Return the [x, y] coordinate for the center point of the cell that contains the specified text.  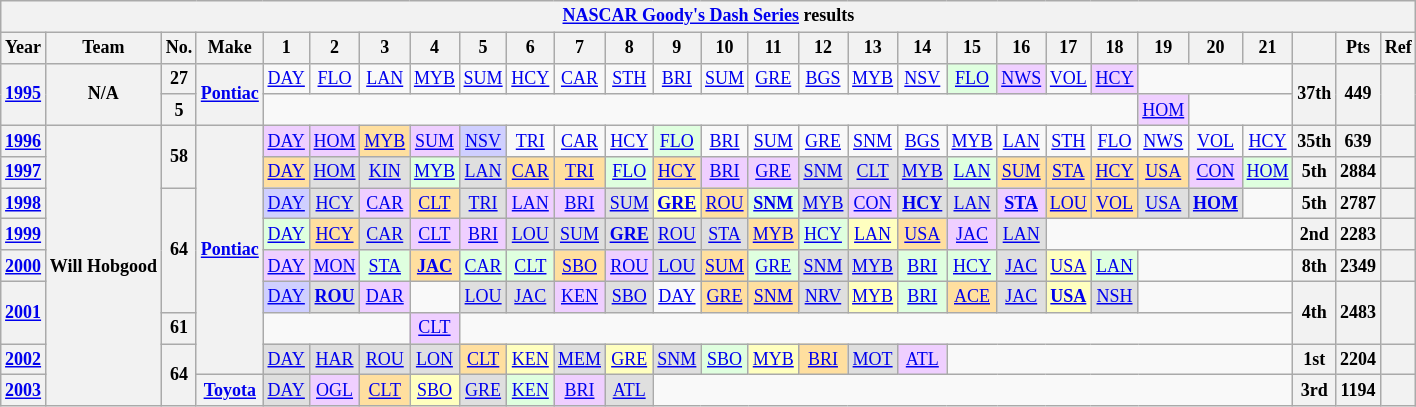
2204 [1358, 360]
HAR [334, 360]
Toyota [230, 390]
449 [1358, 94]
12 [823, 48]
18 [1114, 48]
20 [1216, 48]
1996 [24, 140]
LON [435, 360]
MEM [580, 360]
2884 [1358, 172]
11 [773, 48]
2003 [24, 390]
2 [334, 48]
15 [972, 48]
2nd [1314, 234]
N/A [103, 94]
3rd [1314, 390]
1st [1314, 360]
3 [385, 48]
Team [103, 48]
639 [1358, 140]
Year [24, 48]
KIN [385, 172]
2787 [1358, 204]
4 [435, 48]
13 [873, 48]
1998 [24, 204]
No. [178, 48]
7 [580, 48]
Will Hobgood [103, 266]
10 [725, 48]
1194 [1358, 390]
ACE [972, 296]
16 [1022, 48]
2283 [1358, 234]
35th [1314, 140]
Pts [1358, 48]
37th [1314, 94]
8 [629, 48]
1995 [24, 94]
MON [334, 266]
1999 [24, 234]
19 [1164, 48]
NASCAR Goody's Dash Series results [708, 16]
NRV [823, 296]
8th [1314, 266]
21 [1268, 48]
6 [530, 48]
Make [230, 48]
61 [178, 328]
OGL [334, 390]
2000 [24, 266]
17 [1069, 48]
58 [178, 156]
4th [1314, 312]
1 [286, 48]
2483 [1358, 312]
1997 [24, 172]
NSH [1114, 296]
27 [178, 78]
DAR [385, 296]
2001 [24, 312]
Ref [1398, 48]
MOT [873, 360]
2349 [1358, 266]
14 [922, 48]
2002 [24, 360]
9 [677, 48]
